Find where the given text appears and provide that cell's center as (X, Y) coordinate. 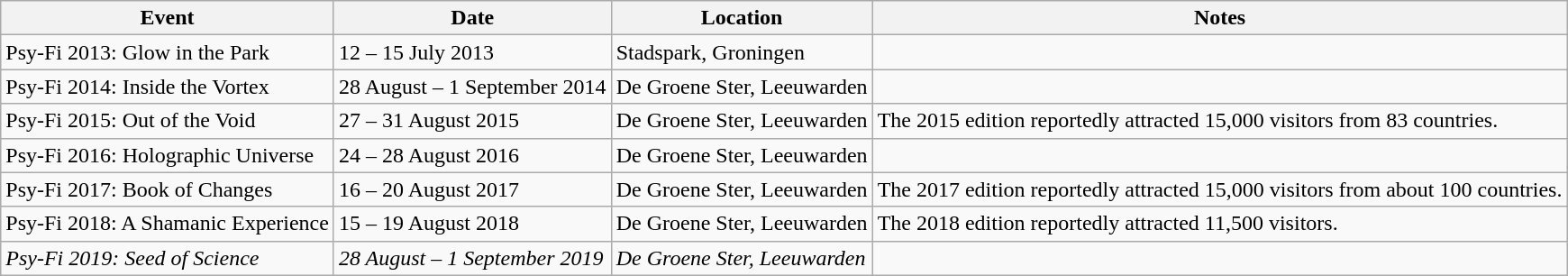
The 2018 edition reportedly attracted 11,500 visitors. (1220, 224)
Event (168, 18)
Psy-Fi 2013: Glow in the Park (168, 52)
Location (742, 18)
28 August – 1 September 2014 (472, 87)
Stadspark, Groningen (742, 52)
Psy-Fi 2015: Out of the Void (168, 121)
Psy-Fi 2019: Seed of Science (168, 258)
12 – 15 July 2013 (472, 52)
28 August – 1 September 2019 (472, 258)
Psy-Fi 2018: A Shamanic Experience (168, 224)
The 2015 edition reportedly attracted 15,000 visitors from 83 countries. (1220, 121)
24 – 28 August 2016 (472, 155)
27 – 31 August 2015 (472, 121)
Psy-Fi 2017: Book of Changes (168, 189)
The 2017 edition reportedly attracted 15,000 visitors from about 100 countries. (1220, 189)
16 – 20 August 2017 (472, 189)
Psy-Fi 2016: Holographic Universe (168, 155)
Psy-Fi 2014: Inside the Vortex (168, 87)
Date (472, 18)
15 – 19 August 2018 (472, 224)
Notes (1220, 18)
